From the cell containing the given text, extract its center point as (x, y) coordinate. 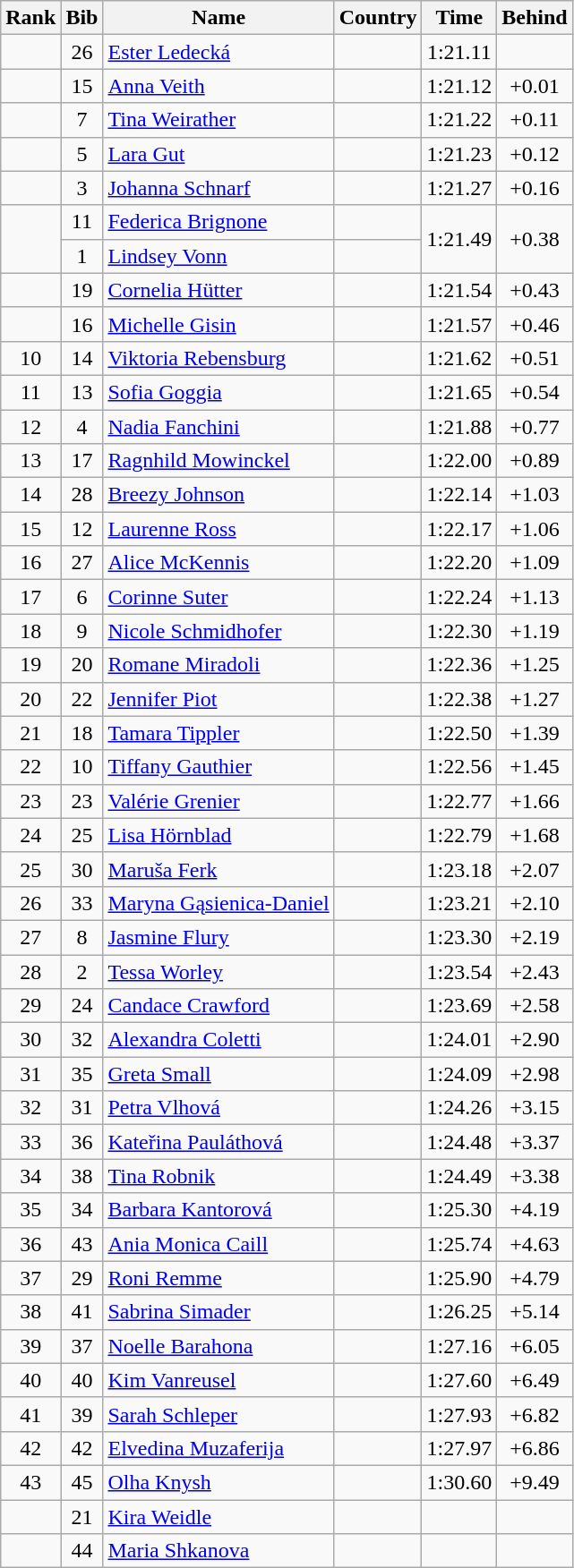
Kim Vanreusel (218, 1380)
9 (82, 631)
+2.90 (535, 1040)
5 (82, 154)
+1.66 (535, 801)
Johanna Schnarf (218, 188)
1:24.48 (459, 1142)
1:22.24 (459, 597)
Cornelia Hütter (218, 290)
1:22.30 (459, 631)
+0.38 (535, 239)
+5.14 (535, 1312)
+1.25 (535, 665)
45 (82, 1482)
1:27.16 (459, 1346)
1:22.00 (459, 461)
+2.43 (535, 971)
+1.09 (535, 563)
Michelle Gisin (218, 324)
+4.19 (535, 1210)
Nicole Schmidhofer (218, 631)
4 (82, 427)
Roni Remme (218, 1278)
1:25.90 (459, 1278)
Sarah Schleper (218, 1414)
1:22.20 (459, 563)
Maryna Gąsienica-Daniel (218, 903)
Elvedina Muzaferija (218, 1448)
1:21.54 (459, 290)
Country (378, 18)
1:21.65 (459, 392)
1:27.93 (459, 1414)
+4.63 (535, 1244)
1:22.36 (459, 665)
Maruša Ferk (218, 869)
Ragnhild Mowinckel (218, 461)
1:24.49 (459, 1176)
+3.37 (535, 1142)
1:23.30 (459, 937)
+1.06 (535, 529)
+0.51 (535, 358)
1:24.26 (459, 1108)
Lisa Hörnblad (218, 835)
Tina Weirather (218, 120)
Ester Ledecká (218, 52)
+0.16 (535, 188)
Laurenne Ross (218, 529)
Petra Vlhová (218, 1108)
+2.10 (535, 903)
Noelle Barahona (218, 1346)
+6.86 (535, 1448)
Lara Gut (218, 154)
1:21.12 (459, 86)
Maria Shkanova (218, 1551)
+0.77 (535, 427)
Sabrina Simader (218, 1312)
+0.46 (535, 324)
+0.12 (535, 154)
+0.43 (535, 290)
Name (218, 18)
+2.19 (535, 937)
44 (82, 1551)
1:21.11 (459, 52)
3 (82, 188)
1:23.69 (459, 1006)
1:22.56 (459, 767)
6 (82, 597)
1:30.60 (459, 1482)
Viktoria Rebensburg (218, 358)
Corinne Suter (218, 597)
1:23.18 (459, 869)
1:22.17 (459, 529)
Kateřina Pauláthová (218, 1142)
+2.07 (535, 869)
Time (459, 18)
+1.68 (535, 835)
Candace Crawford (218, 1006)
+1.39 (535, 733)
+2.58 (535, 1006)
1:27.97 (459, 1448)
2 (82, 971)
1:22.14 (459, 495)
1 (82, 256)
1:22.50 (459, 733)
Jasmine Flury (218, 937)
+1.27 (535, 699)
+2.98 (535, 1074)
+1.13 (535, 597)
Sofia Goggia (218, 392)
+6.82 (535, 1414)
1:21.49 (459, 239)
Tessa Worley (218, 971)
7 (82, 120)
1:23.54 (459, 971)
+9.49 (535, 1482)
Kira Weidle (218, 1517)
Valérie Grenier (218, 801)
1:21.22 (459, 120)
1:24.09 (459, 1074)
Ania Monica Caill (218, 1244)
Barbara Kantorová (218, 1210)
Jennifer Piot (218, 699)
1:21.57 (459, 324)
1:22.77 (459, 801)
Alexandra Coletti (218, 1040)
1:25.30 (459, 1210)
1:21.27 (459, 188)
1:22.79 (459, 835)
1:22.38 (459, 699)
Bib (82, 18)
+1.19 (535, 631)
+3.38 (535, 1176)
+6.05 (535, 1346)
1:21.88 (459, 427)
+4.79 (535, 1278)
1:25.74 (459, 1244)
Rank (30, 18)
Alice McKennis (218, 563)
1:23.21 (459, 903)
Nadia Fanchini (218, 427)
+0.89 (535, 461)
+1.45 (535, 767)
1:26.25 (459, 1312)
Tamara Tippler (218, 733)
Greta Small (218, 1074)
1:21.62 (459, 358)
8 (82, 937)
1:21.23 (459, 154)
+6.49 (535, 1380)
Romane Miradoli (218, 665)
+0.54 (535, 392)
Federica Brignone (218, 222)
Tiffany Gauthier (218, 767)
1:27.60 (459, 1380)
+0.01 (535, 86)
1:24.01 (459, 1040)
Tina Robnik (218, 1176)
+1.03 (535, 495)
Lindsey Vonn (218, 256)
Behind (535, 18)
Breezy Johnson (218, 495)
Anna Veith (218, 86)
Olha Knysh (218, 1482)
+3.15 (535, 1108)
+0.11 (535, 120)
